Detect which cell encompasses the target text, then output its [X, Y] center coordinate. 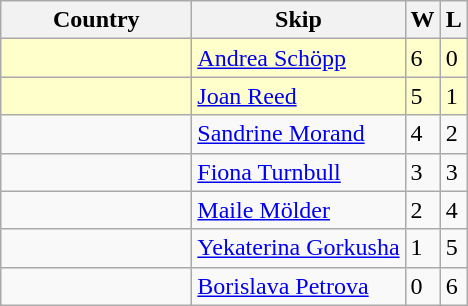
Country [96, 20]
Borislava Petrova [298, 286]
Maile Mölder [298, 210]
Joan Reed [298, 96]
L [454, 20]
Andrea Schöpp [298, 58]
Skip [298, 20]
Sandrine Morand [298, 134]
Yekaterina Gorkusha [298, 248]
W [422, 20]
Fiona Turnbull [298, 172]
